Return the (x, y) coordinate for the center point of the cell that contains the specified text.  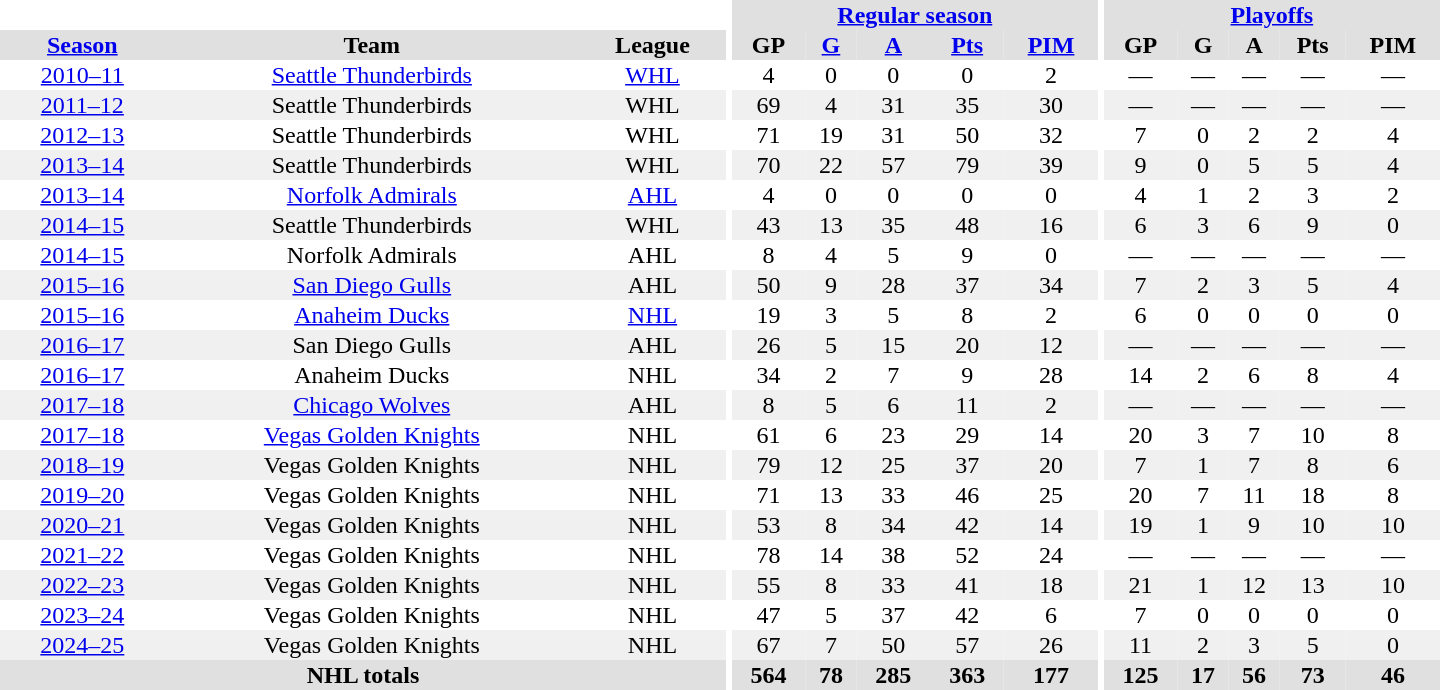
2010–11 (82, 75)
2024–25 (82, 645)
285 (893, 675)
41 (967, 585)
22 (830, 165)
69 (769, 105)
564 (769, 675)
16 (1051, 225)
38 (893, 555)
15 (893, 345)
30 (1051, 105)
73 (1313, 675)
53 (769, 525)
2020–21 (82, 525)
League (652, 45)
NHL totals (363, 675)
2018–19 (82, 465)
24 (1051, 555)
363 (967, 675)
2022–23 (82, 585)
55 (769, 585)
2019–20 (82, 495)
52 (967, 555)
Chicago Wolves (372, 405)
177 (1051, 675)
48 (967, 225)
21 (1141, 585)
17 (1202, 675)
39 (1051, 165)
Playoffs (1272, 15)
Regular season (915, 15)
23 (893, 435)
2021–22 (82, 555)
43 (769, 225)
32 (1051, 135)
125 (1141, 675)
67 (769, 645)
29 (967, 435)
Season (82, 45)
2023–24 (82, 615)
2011–12 (82, 105)
47 (769, 615)
Team (372, 45)
61 (769, 435)
56 (1254, 675)
70 (769, 165)
2012–13 (82, 135)
